Determine the (X, Y) coordinate at the center of the cell enclosing the given text.  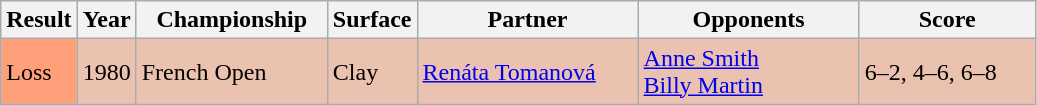
Opponents (748, 20)
Year (106, 20)
Score (947, 20)
Partner (528, 20)
Result (39, 20)
Surface (372, 20)
Anne Smith Billy Martin (748, 72)
French Open (232, 72)
Clay (372, 72)
1980 (106, 72)
Renáta Tomanová (528, 72)
Loss (39, 72)
Championship (232, 20)
6–2, 4–6, 6–8 (947, 72)
